Determine the (X, Y) coordinate at the center of the cell enclosing the given text.  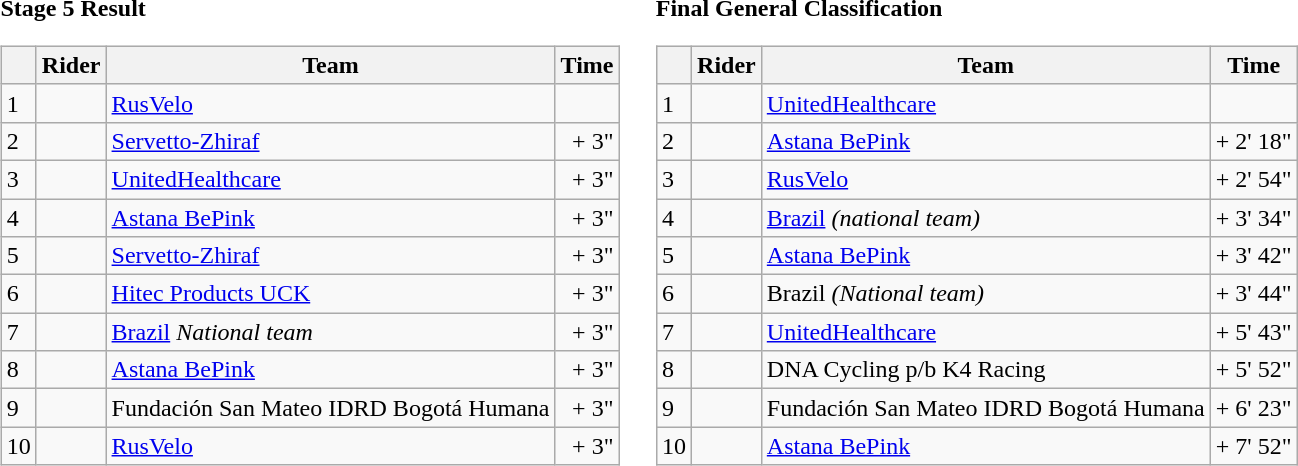
+ 2' 54" (1254, 179)
+ 3' 44" (1254, 294)
Hitec Products UCK (330, 294)
+ 7' 52" (1254, 446)
+ 5' 52" (1254, 370)
+ 6' 23" (1254, 408)
+ 5' 43" (1254, 332)
Brazil (National team) (986, 294)
Brazil (national team) (986, 217)
DNA Cycling p/b K4 Racing (986, 370)
Brazil National team (330, 332)
+ 3' 42" (1254, 256)
+ 2' 18" (1254, 141)
+ 3' 34" (1254, 217)
